Capture the cell that displays the provided text and extract its (x, y) central coordinate. 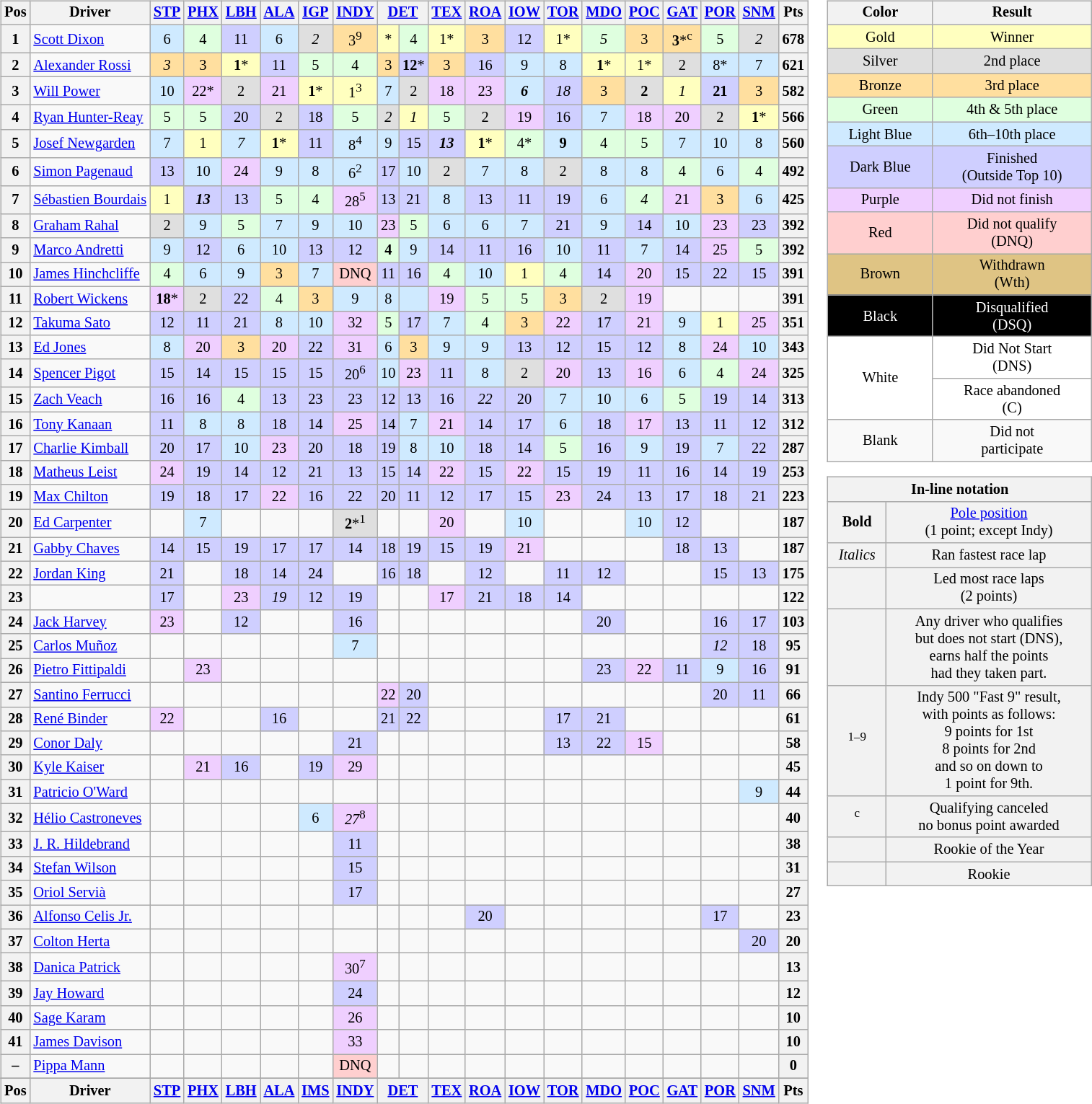
Silver (880, 61)
Led most race laps(2 points) (990, 588)
307 (355, 968)
Spencer Pigot (89, 374)
Color (880, 13)
30 (15, 767)
492 (793, 172)
61 (793, 719)
Did notparticipate (1013, 441)
Ran fastest race lap (990, 555)
3rd place (1013, 86)
Zach Veach (89, 399)
45 (793, 767)
1–9 (857, 741)
Oriol Servià (89, 893)
Hélio Castroneves (89, 818)
Dark Blue (880, 167)
Bold (857, 522)
35 (15, 893)
Alexander Rossi (89, 65)
3*c (682, 39)
Robert Wickens (89, 299)
Qualifying canceledno bonus point awarded (990, 817)
206 (355, 374)
Light Blue (880, 134)
– (15, 1067)
Jay Howard (89, 994)
34 (15, 868)
Disqualified(DSQ) (1013, 316)
Ryan Hunter-Reay (89, 118)
4th & 5th place (1013, 110)
Did not finish (1013, 200)
Josef Newgarden (89, 144)
36 (15, 917)
Rookie of the Year (990, 849)
Gold (880, 37)
566 (793, 118)
Santino Ferrucci (89, 694)
Blank (880, 441)
Charlie Kimball (89, 449)
Red (880, 233)
James Davison (89, 1042)
41 (15, 1042)
Jordan King (89, 573)
678 (793, 39)
In-line notation (960, 490)
Brown (880, 275)
58 (793, 743)
Pietro Fittipaldi (89, 671)
* (388, 39)
175 (793, 573)
223 (793, 497)
c (857, 817)
621 (793, 65)
Colton Herta (89, 941)
253 (793, 472)
Pippa Mann (89, 1067)
0 (793, 1067)
351 (793, 323)
Rookie (990, 874)
95 (793, 646)
582 (793, 91)
Result (1013, 13)
Sébastien Bourdais (89, 199)
Purple (880, 200)
278 (355, 818)
Gabby Chaves (89, 549)
Simon Pagenaud (89, 172)
Finished(Outside Top 10) (1013, 167)
343 (793, 348)
62 (355, 172)
18* (167, 299)
Ed Carpenter (89, 524)
4* (524, 144)
René Binder (89, 719)
Takuma Sato (89, 323)
37 (15, 941)
Danica Patrick (89, 968)
J. R. Hildebrand (89, 844)
Matheus Leist (89, 472)
Withdrawn(Wth) (1013, 275)
Max Chilton (89, 497)
Any driver who qualifiesbut does not start (DNS),earns half the pointshad they taken part. (990, 647)
Green (880, 110)
Italics (857, 555)
84 (355, 144)
12* (413, 65)
66 (793, 694)
Bronze (880, 86)
Indy 500 "Fast 9" result,with points as follows:9 points for 1st8 points for 2ndand so on down to1 point for 9th. (990, 741)
2*1 (355, 524)
425 (793, 199)
Kyle Kaiser (89, 767)
Marco Andretti (89, 250)
560 (793, 144)
122 (793, 598)
Race abandoned(C) (1013, 399)
44 (793, 792)
285 (355, 199)
Will Power (89, 91)
Stefan Wilson (89, 868)
Pole position(1 point; except Indy) (990, 522)
Jack Harvey (89, 622)
Scott Dixon (89, 39)
325 (793, 374)
Ed Jones (89, 348)
White (880, 378)
Patricio O'Ward (89, 792)
6th–10th place (1013, 134)
103 (793, 622)
Did not qualify(DNQ) (1013, 233)
Conor Daly (89, 743)
Tony Kanaan (89, 424)
IGP (315, 13)
91 (793, 671)
8* (720, 65)
312 (793, 424)
IMS (315, 1091)
287 (793, 449)
Sage Karam (89, 1018)
Did Not Start(DNS) (1013, 358)
Alfonso Celis Jr. (89, 917)
Black (880, 316)
2nd place (1013, 61)
28 (15, 719)
22* (203, 91)
Winner (1013, 37)
313 (793, 399)
Graham Rahal (89, 226)
James Hinchcliffe (89, 275)
Carlos Muñoz (89, 646)
